Find where the given text appears and provide that cell's center as (x, y) coordinate. 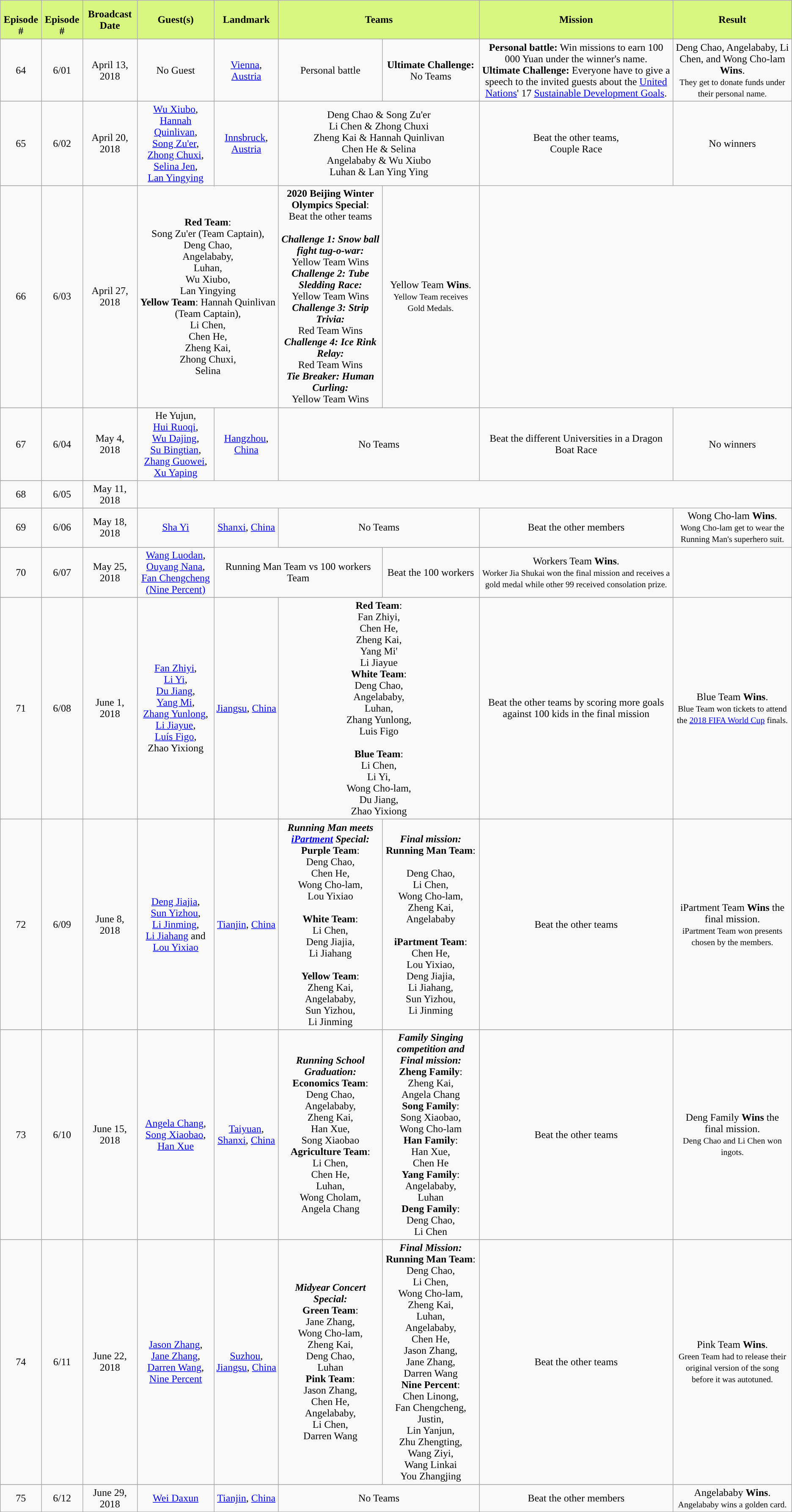
Shanxi, China (246, 528)
Wang Luodan,Ouyang Nana,Fan Chengcheng (Nine Percent) (176, 572)
June 1, 2018 (110, 708)
Sha Yi (176, 528)
Workers Team Wins.Worker Jia Shukai won the final mission and receives a gold medal while other 99 received consolation prize. (576, 572)
67 (21, 444)
Jason Zhang,Jane Zhang,Darren Wang,Nine Percent (176, 1362)
74 (21, 1362)
Taiyuan, Shanxi, China (246, 1135)
No Guest (176, 70)
Wu Xiubo,Hannah Quinlivan,Song Zu'er,Zhong Chuxi,Selina Jen,Lan Yingying (176, 143)
6/06 (62, 528)
6/07 (62, 572)
6/09 (62, 924)
6/02 (62, 143)
Jiangsu, China (246, 708)
May 4, 2018 (110, 444)
May 18, 2018 (110, 528)
Midyear Concert Special:Green Team: Jane Zhang,Wong Cho-lam,Zheng Kai,Deng Chao,Luhan Pink Team: Jason Zhang,Chen He,Angelababy,Li Chen,Darren Wang (330, 1362)
Deng Family Wins the final mission.Deng Chao and Li Chen won ingots. (732, 1135)
April 20, 2018 (110, 143)
Innsbruck, Austria (246, 143)
65 (21, 143)
May 25, 2018 (110, 572)
Guest(s) (176, 20)
6/10 (62, 1135)
April 13, 2018 (110, 70)
6/04 (62, 444)
Landmark (246, 20)
June 15, 2018 (110, 1135)
6/05 (62, 494)
6/11 (62, 1362)
Mission (576, 20)
June 22, 2018 (110, 1362)
Hangzhou, China (246, 444)
68 (21, 494)
iPartment Team Wins the final mission.iPartment Team won presents chosen by the members. (732, 924)
Ultimate Challenge:No Teams (431, 70)
Suzhou, Jiangsu, China (246, 1362)
May 11, 2018 (110, 494)
Broadcast Date (110, 20)
Deng Jiajia,Sun Yizhou,Li Jinming,Li Jiahang and Lou Yixiao (176, 924)
April 27, 2018 (110, 297)
66 (21, 297)
Beat the different Universities in a Dragon Boat Race (576, 444)
Personal battle (330, 70)
Angela Chang,Song Xiaobao,Han Xue (176, 1135)
6/01 (62, 70)
Vienna, Austria (246, 70)
71 (21, 708)
69 (21, 528)
70 (21, 572)
June 8, 2018 (110, 924)
Fan Zhiyi,Li Yi,Du Jiang,Yang Mi,Zhang Yunlong,Li Jiayue,Luís Figo,Zhao Yixiong (176, 708)
73 (21, 1135)
6/12 (62, 1498)
72 (21, 924)
June 29, 2018 (110, 1498)
Yellow Team Wins.Yellow Team receives Gold Medals. (431, 297)
Wei Daxun (176, 1498)
Beat the other teams,Couple Race (576, 143)
Angelababy Wins.Angelababy wins a golden card. (732, 1498)
Wong Cho-lam Wins.Wong Cho-lam get to wear the Running Man's superhero suit. (732, 528)
He Yujun,Hui Ruoqi,Wu Dajing,Su Bingtian,Zhang Guowei,Xu Yaping (176, 444)
Deng Chao, Angelababy, Li Chen, and Wong Cho-lam Wins.They get to donate funds under their personal name. (732, 70)
Beat the other teams by scoring more goals against 100 kids in the final mission (576, 708)
Deng Chao & Song Zu'erLi Chen & Zhong ChuxiZheng Kai & Hannah QuinlivanChen He & SelinaAngelababy & Wu XiuboLuhan & Lan Ying Ying (379, 143)
75 (21, 1498)
Beat the 100 workers (431, 572)
Running Man Team vs 100 workers Team (298, 572)
Teams (379, 20)
Result (732, 20)
6/03 (62, 297)
Blue Team Wins.Blue Team won tickets to attend the 2018 FIFA World Cup finals. (732, 708)
64 (21, 70)
Pink Team Wins.Green Team had to release their original version of the song before it was autotuned. (732, 1362)
6/08 (62, 708)
